Extract the [X, Y] coordinate from the center of the cell holding the provided text.  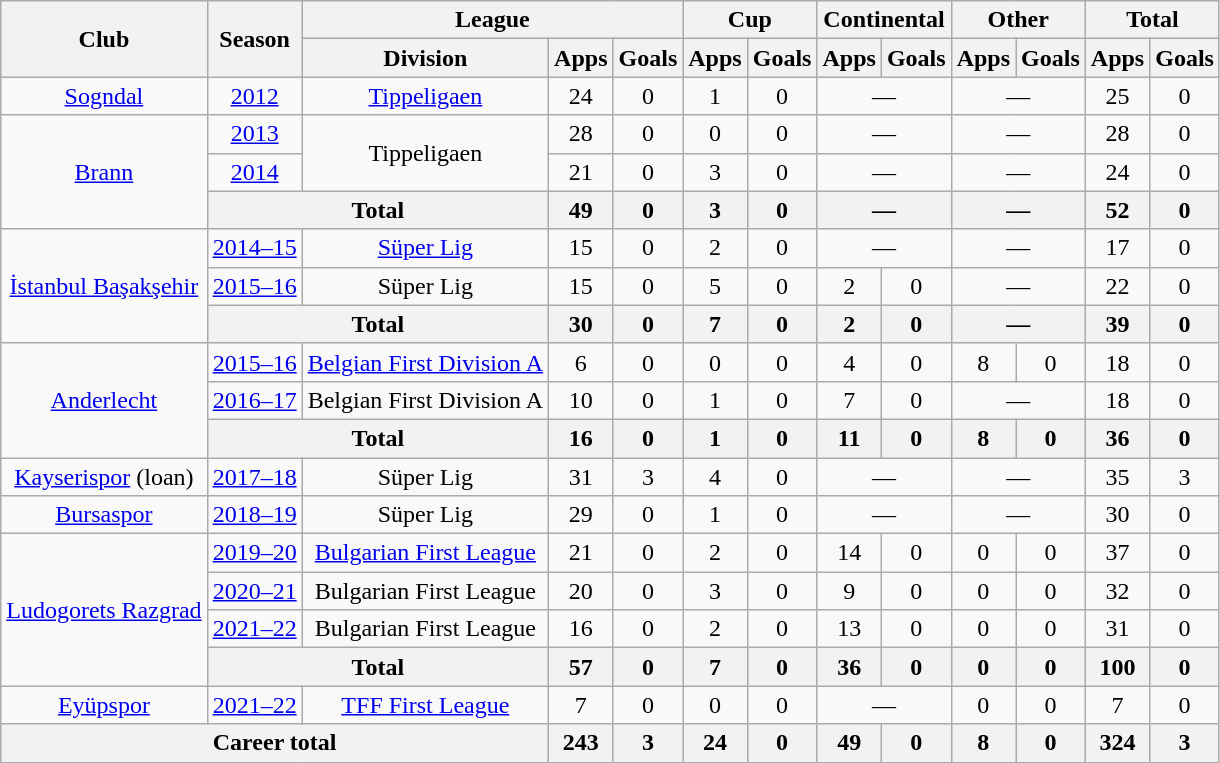
Cup [750, 20]
Sogndal [104, 96]
37 [1117, 553]
Other [1018, 20]
11 [849, 438]
2016–17 [254, 400]
Division [425, 58]
2020–21 [254, 591]
22 [1117, 286]
2014 [254, 172]
Season [254, 39]
324 [1117, 743]
100 [1117, 667]
2019–20 [254, 553]
13 [849, 629]
32 [1117, 591]
Club [104, 39]
39 [1117, 324]
29 [581, 515]
Career total [275, 743]
5 [715, 286]
243 [581, 743]
2012 [254, 96]
Eyüpspor [104, 705]
20 [581, 591]
Brann [104, 172]
2014–15 [254, 248]
League [492, 20]
2013 [254, 134]
57 [581, 667]
17 [1117, 248]
Ludogorets Razgrad [104, 610]
52 [1117, 210]
Bursaspor [104, 515]
10 [581, 400]
2017–18 [254, 477]
9 [849, 591]
TFF First League [425, 705]
Kayserispor (loan) [104, 477]
İstanbul Başakşehir [104, 286]
25 [1117, 96]
2018–19 [254, 515]
35 [1117, 477]
Continental [884, 20]
6 [581, 362]
Anderlecht [104, 400]
14 [849, 553]
